Output the (x, y) coordinate of the center of the cell containing the given text.  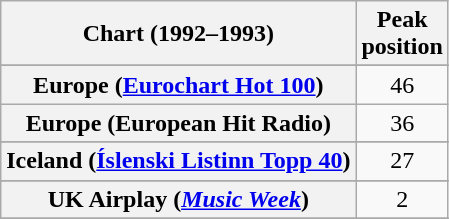
27 (402, 161)
Europe (European Hit Radio) (178, 123)
Chart (1992–1993) (178, 34)
Peakposition (402, 34)
2 (402, 199)
Iceland (Íslenski Listinn Topp 40) (178, 161)
46 (402, 85)
36 (402, 123)
Europe (Eurochart Hot 100) (178, 85)
UK Airplay (Music Week) (178, 199)
